Find where the given text appears and provide that cell's center as (X, Y) coordinate. 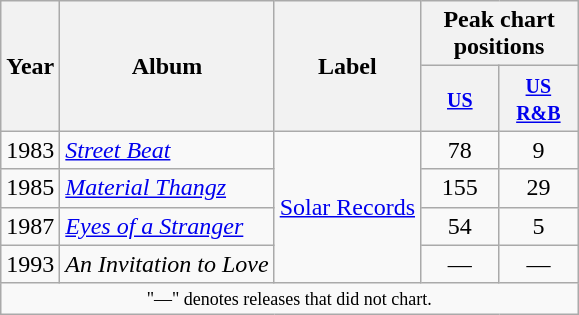
US R&B (538, 98)
Solar Records (347, 207)
An Invitation to Love (167, 264)
1983 (30, 150)
1987 (30, 226)
"—" denotes releases that did not chart. (290, 298)
Eyes of a Stranger (167, 226)
US (460, 98)
1985 (30, 188)
29 (538, 188)
Material Thangz (167, 188)
54 (460, 226)
155 (460, 188)
Street Beat (167, 150)
Album (167, 66)
9 (538, 150)
1993 (30, 264)
Year (30, 66)
Peak chart positions (500, 34)
78 (460, 150)
5 (538, 226)
Label (347, 66)
